Identify which cell holds the provided text, then report its (x, y) central coordinate. 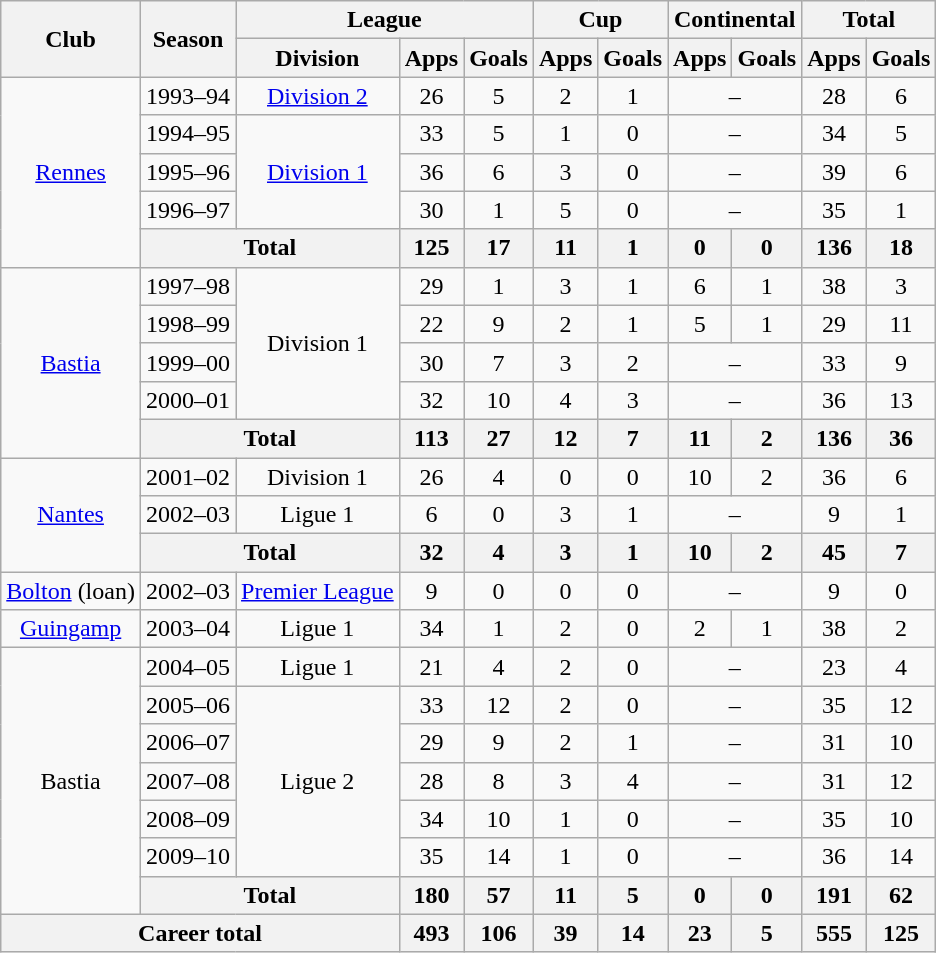
2001–02 (188, 477)
1999–00 (188, 362)
493 (431, 933)
8 (499, 781)
League (385, 20)
Premier League (318, 591)
21 (431, 667)
Guingamp (71, 629)
2000–01 (188, 400)
13 (901, 400)
57 (499, 895)
62 (901, 895)
1998–99 (188, 324)
1996–97 (188, 210)
27 (499, 438)
18 (901, 248)
22 (431, 324)
180 (431, 895)
2004–05 (188, 667)
2003–04 (188, 629)
2007–08 (188, 781)
106 (499, 933)
Ligue 2 (318, 781)
2005–06 (188, 705)
Season (188, 39)
2009–10 (188, 857)
2006–07 (188, 743)
1994–95 (188, 134)
Division (318, 58)
Division 2 (318, 96)
1995–96 (188, 172)
555 (834, 933)
Cup (600, 20)
Nantes (71, 515)
Club (71, 39)
1993–94 (188, 96)
2008–09 (188, 819)
113 (431, 438)
Rennes (71, 172)
45 (834, 553)
1997–98 (188, 286)
191 (834, 895)
Continental (735, 20)
Career total (200, 933)
17 (499, 248)
Bolton (loan) (71, 591)
